Search for the cell housing the specified text and yield its [x, y] center coordinate. 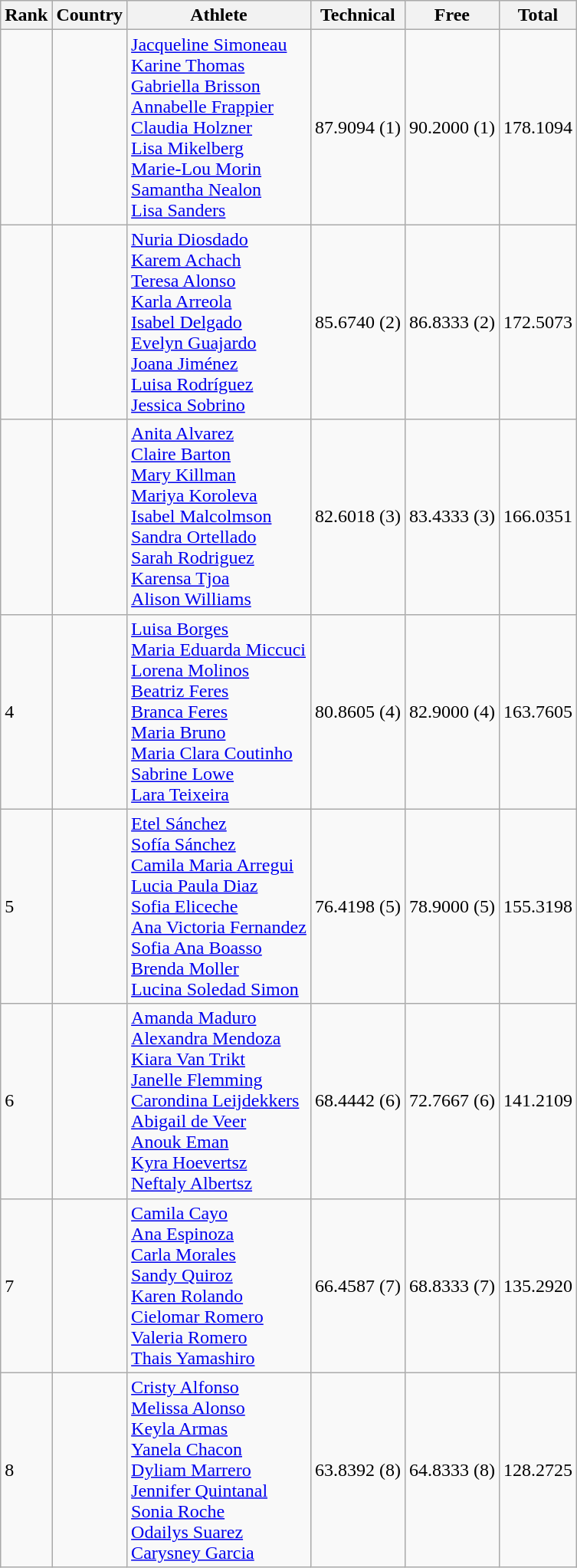
Technical [357, 15]
178.1094 [538, 127]
80.8605 (4) [357, 712]
90.2000 (1) [452, 127]
82.9000 (4) [452, 712]
Cristy AlfonsoMelissa AlonsoKeyla Armas Yanela ChaconDyliam Marrero Jennifer QuintanalSonia RocheOdailys SuarezCarysney Garcia [219, 1470]
Jacqueline SimoneauKarine ThomasGabriella Brisson Annabelle FrappierClaudia Holzner Lisa MikelbergMarie-Lou MorinSamantha NealonLisa Sanders [219, 127]
Etel SánchezSofía SánchezCamila Maria ArreguiLucia Paula DiazSofia ElicecheAna Victoria FernandezSofia Ana BoassoBrenda MollerLucina Soledad Simon [219, 906]
166.0351 [538, 517]
163.7605 [538, 712]
78.9000 (5) [452, 906]
Luisa BorgesMaria Eduarda MiccuciLorena MolinosBeatriz FeresBranca FeresMaria BrunoMaria Clara CoutinhoSabrine LoweLara Teixeira [219, 712]
87.9094 (1) [357, 127]
141.2109 [538, 1101]
Free [452, 15]
Camila CayoAna EspinozaCarla Morales Sandy QuirozKaren Rolando Cielomar RomeroValeria RomeroThais Yamashiro [219, 1285]
63.8392 (8) [357, 1470]
Anita AlvarezClaire BartonMary KillmanMariya KorolevaIsabel MalcolmsonSandra OrtelladoSarah RodriguezKarensa TjoaAlison Williams [219, 517]
Amanda MaduroAlexandra MendozaKiara Van TriktJanelle FlemmingCarondina LeijdekkersAbigail de VeerAnouk EmanKyra HoevertszNeftaly Albertsz [219, 1101]
6 [26, 1101]
Rank [26, 15]
Country [90, 15]
8 [26, 1470]
66.4587 (7) [357, 1285]
72.7667 (6) [452, 1101]
76.4198 (5) [357, 906]
128.2725 [538, 1470]
86.8333 (2) [452, 322]
155.3198 [538, 906]
135.2920 [538, 1285]
Total [538, 15]
85.6740 (2) [357, 322]
68.4442 (6) [357, 1101]
Athlete [219, 15]
172.5073 [538, 322]
7 [26, 1285]
64.8333 (8) [452, 1470]
82.6018 (3) [357, 517]
68.8333 (7) [452, 1285]
Nuria DiosdadoKarem AchachTeresa AlonsoKarla ArreolaIsabel DelgadoEvelyn GuajardoJoana JiménezLuisa RodríguezJessica Sobrino [219, 322]
83.4333 (3) [452, 517]
5 [26, 906]
4 [26, 712]
